Return (X, Y) of the center of cell containing provided text 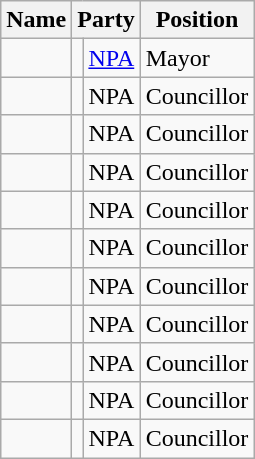
Name (36, 20)
Mayor (197, 58)
Position (197, 20)
Party (106, 20)
